Provide the [x, y] coordinate of the cell's center where the given text is located.  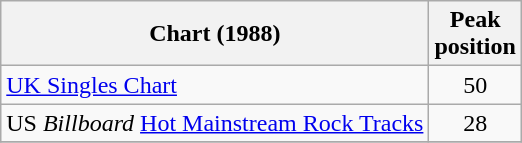
28 [475, 123]
US Billboard Hot Mainstream Rock Tracks [215, 123]
50 [475, 85]
Peakposition [475, 34]
UK Singles Chart [215, 85]
Chart (1988) [215, 34]
